Detect which cell encompasses the target text, then output its (x, y) center coordinate. 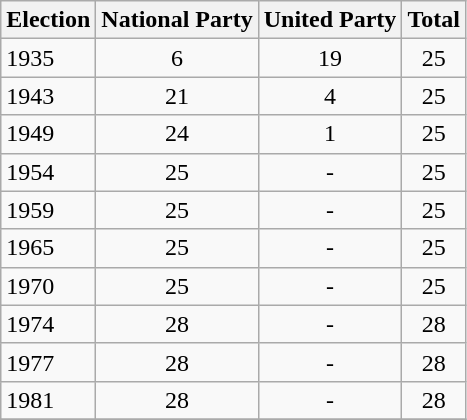
United Party (330, 20)
1970 (48, 286)
21 (177, 96)
1959 (48, 210)
1974 (48, 324)
19 (330, 58)
National Party (177, 20)
1949 (48, 134)
6 (177, 58)
Election (48, 20)
1981 (48, 400)
1965 (48, 248)
1 (330, 134)
24 (177, 134)
1943 (48, 96)
1977 (48, 362)
1935 (48, 58)
Total (434, 20)
1954 (48, 172)
4 (330, 96)
